Scan for the cell matching the given text and deliver its [X, Y] coordinate at center. 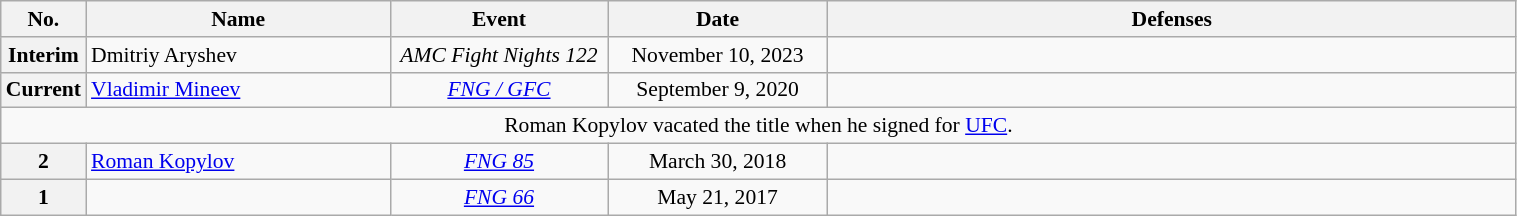
No. [44, 19]
Vladimir Mineev [238, 90]
May 21, 2017 [718, 197]
Defenses [1172, 19]
March 30, 2018 [718, 162]
FNG 85 [499, 162]
1 [44, 197]
Dmitriy Aryshev [238, 55]
Interim [44, 55]
Roman Kopylov [238, 162]
September 9, 2020 [718, 90]
Name [238, 19]
Date [718, 19]
FNG / GFC [499, 90]
Event [499, 19]
AMC Fight Nights 122 [499, 55]
FNG 66 [499, 197]
2 [44, 162]
Current [44, 90]
Roman Kopylov vacated the title when he signed for UFC. [758, 126]
November 10, 2023 [718, 55]
